Capture the cell that displays the provided text and extract its [x, y] central coordinate. 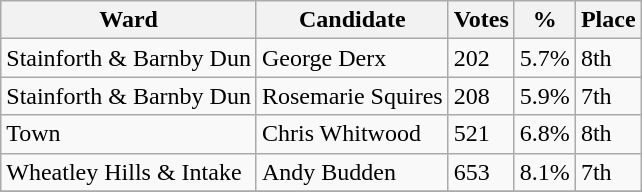
208 [481, 96]
653 [481, 172]
George Derx [352, 58]
5.7% [544, 58]
8.1% [544, 172]
Rosemarie Squires [352, 96]
Place [608, 20]
521 [481, 134]
202 [481, 58]
Candidate [352, 20]
Andy Budden [352, 172]
Wheatley Hills & Intake [129, 172]
Ward [129, 20]
Town [129, 134]
6.8% [544, 134]
% [544, 20]
Votes [481, 20]
5.9% [544, 96]
Chris Whitwood [352, 134]
